Extract the [X, Y] coordinate from the center of the cell holding the provided text.  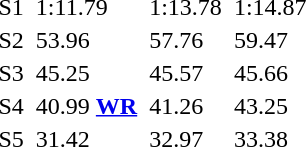
53.96 [86, 40]
57.76 [186, 40]
45.25 [86, 73]
40.99 WR [86, 106]
45.57 [186, 73]
41.26 [186, 106]
